For the text-containing cell, return its midpoint in [X, Y] coordinate format. 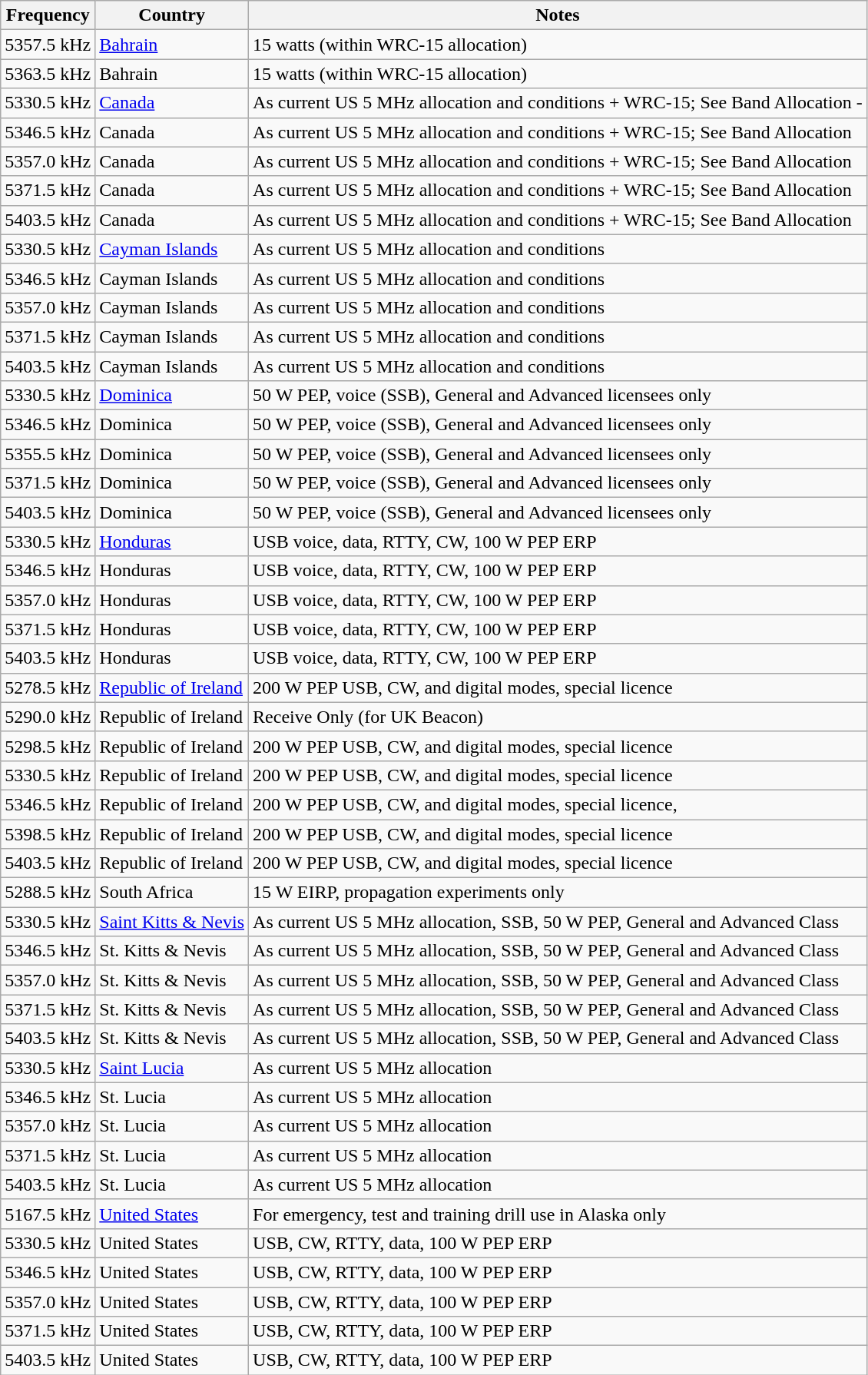
Saint Kitts & Nevis [172, 922]
Frequency [48, 15]
Saint Lucia [172, 1068]
Receive Only (for UK Beacon) [558, 717]
5278.5 kHz [48, 687]
For emergency, test and training drill use in Alaska only [558, 1214]
15 W EIRP, propagation experiments only [558, 893]
5398.5 kHz [48, 833]
Notes [558, 15]
5363.5 kHz [48, 74]
Country [172, 15]
5298.5 kHz [48, 746]
5167.5 kHz [48, 1214]
5288.5 kHz [48, 893]
5355.5 kHz [48, 454]
200 W PEP USB, CW, and digital modes, special licence, [558, 804]
5290.0 kHz [48, 717]
As current US 5 MHz allocation and conditions + WRC-15; See Band Allocation - [558, 103]
South Africa [172, 893]
5357.5 kHz [48, 45]
